For the text-containing cell, return its midpoint in [x, y] coordinate format. 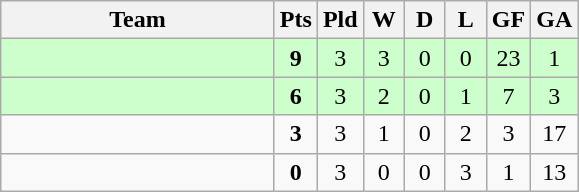
L [466, 20]
23 [508, 58]
W [384, 20]
Pld [340, 20]
GF [508, 20]
GA [554, 20]
9 [296, 58]
7 [508, 96]
Team [138, 20]
6 [296, 96]
13 [554, 172]
D [424, 20]
17 [554, 134]
Pts [296, 20]
